Identify which cell holds the provided text, then report its (X, Y) central coordinate. 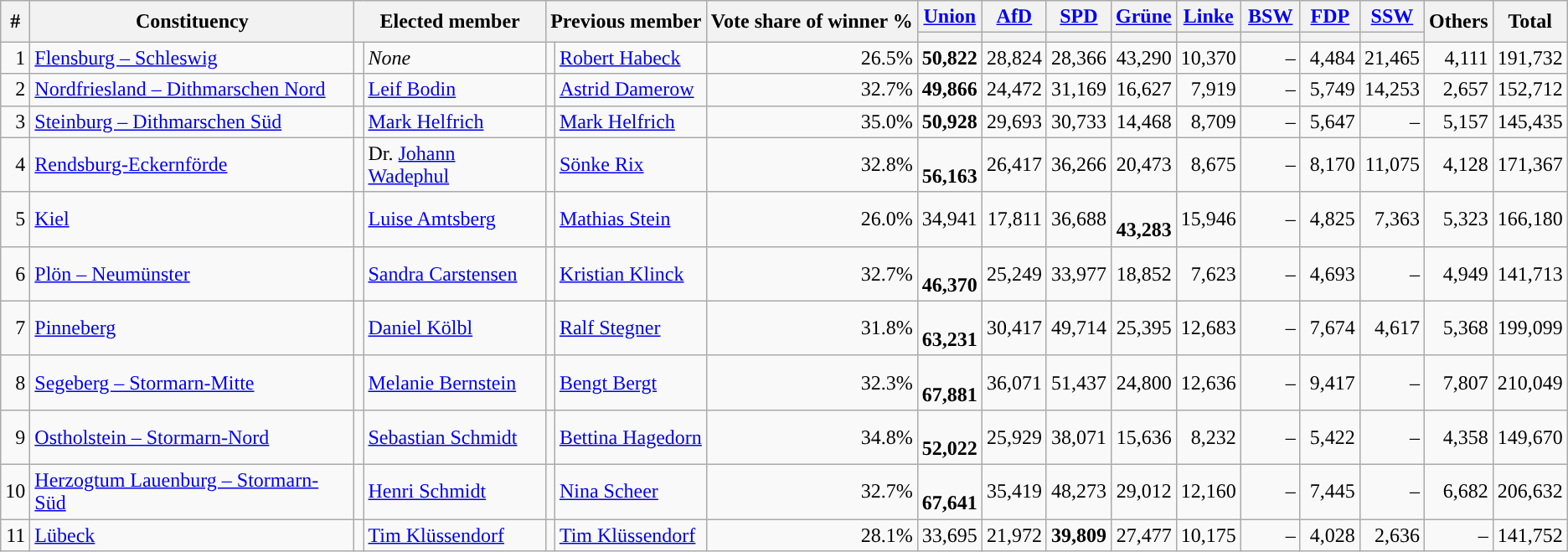
5,368 (1458, 328)
2 (15, 90)
31.8% (812, 328)
11,075 (1392, 164)
4,028 (1330, 535)
27,477 (1143, 535)
2,657 (1458, 90)
2,636 (1392, 535)
51,437 (1079, 382)
10,175 (1208, 535)
39,809 (1079, 535)
12,683 (1208, 328)
10 (15, 491)
12,160 (1208, 491)
Grüne (1143, 17)
Union (950, 17)
34.8% (812, 437)
Nordfriesland – Dithmarschen Nord (193, 90)
SPD (1079, 17)
50,822 (950, 58)
5,323 (1458, 219)
6 (15, 273)
Melanie Bernstein (454, 382)
35,419 (1014, 491)
Dr. Johann Wadephul (454, 164)
Herzogtum Lauenburg – Stormarn-Süd (193, 491)
29,012 (1143, 491)
36,071 (1014, 382)
8,170 (1330, 164)
Rendsburg-Eckernförde (193, 164)
26.5% (812, 58)
35.0% (812, 121)
7,919 (1208, 90)
8,232 (1208, 437)
38,071 (1079, 437)
31,169 (1079, 90)
67,641 (950, 491)
Ralf Stegner (630, 328)
4 (15, 164)
56,163 (950, 164)
48,273 (1079, 491)
None (454, 58)
21,972 (1014, 535)
49,866 (950, 90)
29,693 (1014, 121)
30,733 (1079, 121)
Mathias Stein (630, 219)
141,713 (1529, 273)
Kiel (193, 219)
Vote share of winner % (812, 22)
5 (15, 219)
4,693 (1330, 273)
206,632 (1529, 491)
Robert Habeck (630, 58)
Henri Schmidt (454, 491)
4,617 (1392, 328)
Pinneberg (193, 328)
5,647 (1330, 121)
Ostholstein – Stormarn-Nord (193, 437)
4,949 (1458, 273)
6,682 (1458, 491)
28,824 (1014, 58)
49,714 (1079, 328)
149,670 (1529, 437)
199,099 (1529, 328)
4,111 (1458, 58)
43,283 (1143, 219)
5,749 (1330, 90)
Daniel Kölbl (454, 328)
Kristian Klinck (630, 273)
Luise Amtsberg (454, 219)
171,367 (1529, 164)
Astrid Damerow (630, 90)
18,852 (1143, 273)
AfD (1014, 17)
36,688 (1079, 219)
15,946 (1208, 219)
21,465 (1392, 58)
Steinburg – Dithmarschen Süd (193, 121)
166,180 (1529, 219)
145,435 (1529, 121)
14,253 (1392, 90)
141,752 (1529, 535)
Sönke Rix (630, 164)
7,445 (1330, 491)
20,473 (1143, 164)
5,157 (1458, 121)
7,807 (1458, 382)
50,928 (950, 121)
7,674 (1330, 328)
63,231 (950, 328)
191,732 (1529, 58)
24,800 (1143, 382)
Lübeck (193, 535)
Plön – Neumünster (193, 273)
15,636 (1143, 437)
Sebastian Schmidt (454, 437)
28.1% (812, 535)
8,709 (1208, 121)
4,484 (1330, 58)
Constituency (193, 22)
12,636 (1208, 382)
25,395 (1143, 328)
11 (15, 535)
BSW (1270, 17)
17,811 (1014, 219)
7,363 (1392, 219)
10,370 (1208, 58)
43,290 (1143, 58)
32.8% (812, 164)
SSW (1392, 17)
8,675 (1208, 164)
26,417 (1014, 164)
9 (15, 437)
# (15, 22)
Bengt Bergt (630, 382)
32.3% (812, 382)
33,695 (950, 535)
7 (15, 328)
67,881 (950, 382)
Linke (1208, 17)
Total (1529, 22)
FDP (1330, 17)
25,249 (1014, 273)
Sandra Carstensen (454, 273)
14,468 (1143, 121)
Nina Scheer (630, 491)
Leif Bodin (454, 90)
Previous member (626, 22)
Bettina Hagedorn (630, 437)
Flensburg – Schleswig (193, 58)
8 (15, 382)
7,623 (1208, 273)
4,825 (1330, 219)
34,941 (950, 219)
36,266 (1079, 164)
1 (15, 58)
26.0% (812, 219)
30,417 (1014, 328)
25,929 (1014, 437)
24,472 (1014, 90)
152,712 (1529, 90)
4,128 (1458, 164)
Others (1458, 22)
Elected member (450, 22)
28,366 (1079, 58)
9,417 (1330, 382)
5,422 (1330, 437)
210,049 (1529, 382)
16,627 (1143, 90)
3 (15, 121)
52,022 (950, 437)
46,370 (950, 273)
33,977 (1079, 273)
4,358 (1458, 437)
Segeberg – Stormarn-Mitte (193, 382)
